Output the (X, Y) coordinate of the center of the cell containing the given text.  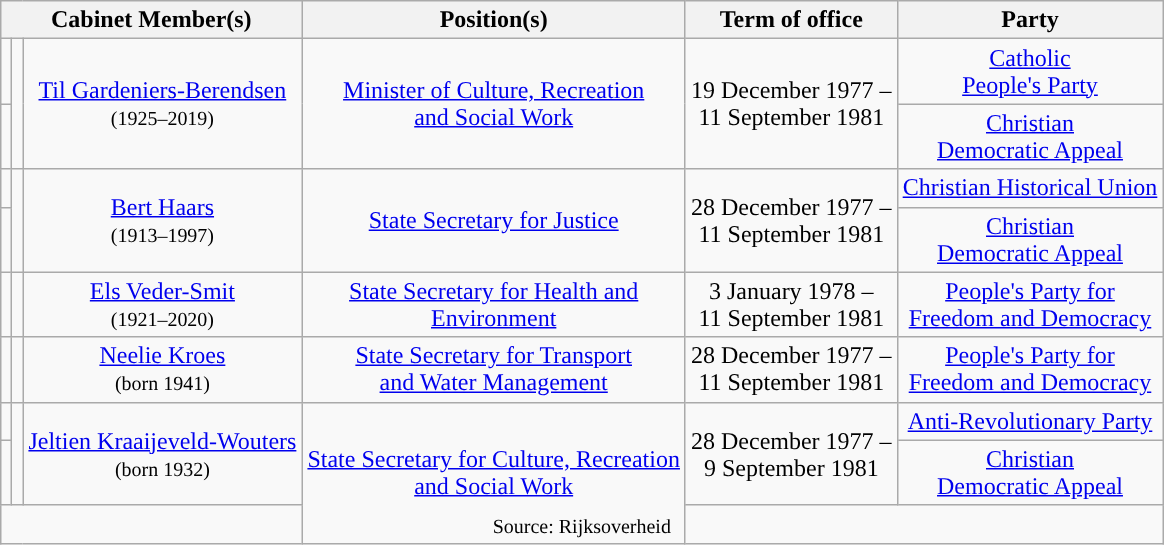
3 January 1978 – 11 September 1981 (791, 304)
Bert Haars (1913–1997) (162, 220)
State Secretary for Culture, Recreation and Social Work (494, 472)
State Secretary for Transport and Water Management (494, 370)
Minister of Culture, Recreation and Social Work (494, 104)
State Secretary for Justice (494, 220)
Cabinet Member(s) (152, 20)
Position(s) (494, 20)
Catholic People's Party (1030, 72)
Neelie Kroes (born 1941) (162, 370)
State Secretary for Health and Environment (494, 304)
Party (1030, 20)
Christian Historical Union (1030, 188)
Anti-Revolutionary Party (1030, 421)
19 December 1977 – 11 September 1981 (791, 104)
Els Veder-Smit (1921–2020) (162, 304)
Term of office (791, 20)
Source: Rijksoverheid (582, 524)
Til Gardeniers-Berendsen (1925–2019) (162, 104)
Jeltien Kraaijeveld-Wouters (born 1932) (162, 454)
28 December 1977 – 9 September 1981 (791, 454)
